Identify which cell holds the provided text, then report its (x, y) central coordinate. 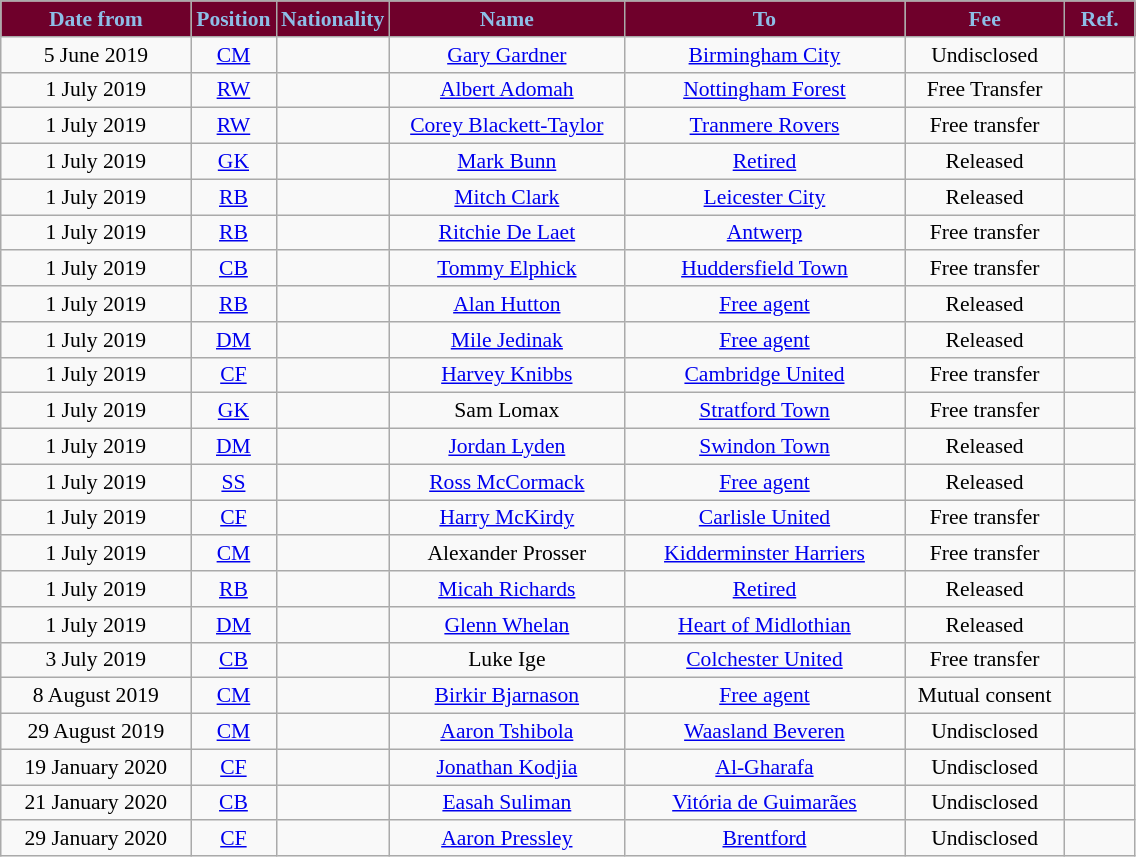
Harry McKirdy (506, 518)
Position (234, 19)
Jordan Lyden (506, 447)
Carlisle United (764, 518)
Huddersfield Town (764, 269)
Swindon Town (764, 447)
Ross McCormack (506, 482)
Mitch Clark (506, 197)
Brentford (764, 839)
Heart of Midlothian (764, 625)
8 August 2019 (96, 696)
Fee (985, 19)
Leicester City (764, 197)
Corey Blackett-Taylor (506, 126)
Cambridge United (764, 375)
Mile Jedinak (506, 340)
Alexander Prosser (506, 554)
Nationality (332, 19)
Mutual consent (985, 696)
Waasland Beveren (764, 732)
Colchester United (764, 660)
5 June 2019 (96, 55)
Vitória de Guimarães (764, 803)
Birkir Bjarnason (506, 696)
29 January 2020 (96, 839)
Harvey Knibbs (506, 375)
Date from (96, 19)
Tommy Elphick (506, 269)
Ritchie De Laet (506, 233)
Glenn Whelan (506, 625)
Sam Lomax (506, 411)
Stratford Town (764, 411)
Albert Adomah (506, 90)
Easah Suliman (506, 803)
Jonathan Kodjia (506, 767)
Micah Richards (506, 589)
Nottingham Forest (764, 90)
Name (506, 19)
Antwerp (764, 233)
Tranmere Rovers (764, 126)
Al-Gharafa (764, 767)
Luke Ige (506, 660)
Aaron Pressley (506, 839)
SS (234, 482)
Aaron Tshibola (506, 732)
Free Transfer (985, 90)
Kidderminster Harriers (764, 554)
To (764, 19)
29 August 2019 (96, 732)
Alan Hutton (506, 304)
21 January 2020 (96, 803)
3 July 2019 (96, 660)
Mark Bunn (506, 162)
19 January 2020 (96, 767)
Ref. (1100, 19)
Gary Gardner (506, 55)
Birmingham City (764, 55)
